For the text-containing cell, return its midpoint in (x, y) coordinate format. 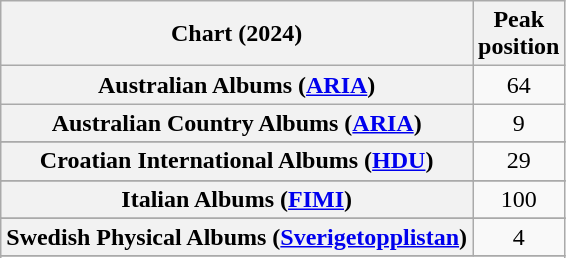
64 (519, 85)
4 (519, 237)
100 (519, 199)
Peakposition (519, 34)
Australian Country Albums (ARIA) (237, 123)
Australian Albums (ARIA) (237, 85)
29 (519, 161)
Italian Albums (FIMI) (237, 199)
Swedish Physical Albums (Sverigetopplistan) (237, 237)
Croatian International Albums (HDU) (237, 161)
Chart (2024) (237, 34)
9 (519, 123)
